Extract the (X, Y) coordinate from the center of the cell holding the provided text.  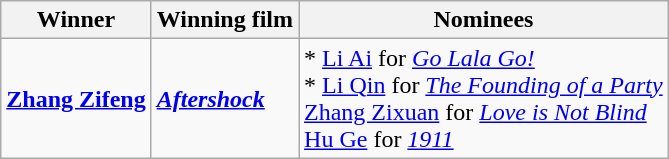
Winner (76, 20)
Zhang Zifeng (76, 98)
Winning film (224, 20)
Aftershock (224, 98)
Nominees (484, 20)
* Li Ai for Go Lala Go! * Li Qin for The Founding of a PartyZhang Zixuan for Love is Not Blind Hu Ge for 1911 (484, 98)
